Locate the cell with the specified text and output its (X, Y) center coordinate. 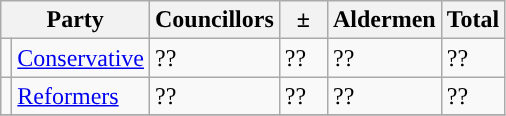
Party (76, 20)
Aldermen (384, 20)
Conservative (81, 58)
Councillors (215, 20)
± (303, 20)
Total (473, 20)
Reformers (81, 96)
